Provide the (x, y) coordinate of the cell's center where the given text is located.  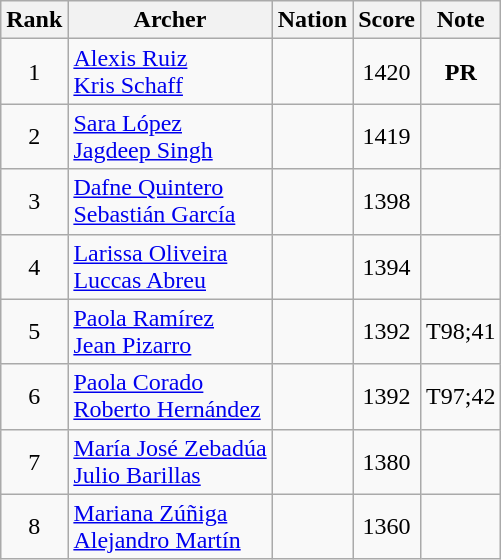
1380 (387, 462)
Alexis RuizKris Schaff (170, 72)
T98;41 (461, 332)
Paola RamírezJean Pizarro (170, 332)
PR (461, 72)
2 (34, 136)
Paola CoradoRoberto Hernández (170, 396)
Rank (34, 20)
Note (461, 20)
Score (387, 20)
4 (34, 266)
7 (34, 462)
1360 (387, 526)
1 (34, 72)
Nation (312, 20)
1394 (387, 266)
3 (34, 202)
Larissa OliveiraLuccas Abreu (170, 266)
María José ZebadúaJulio Barillas (170, 462)
5 (34, 332)
Mariana ZúñigaAlejandro Martín (170, 526)
Archer (170, 20)
1398 (387, 202)
T97;42 (461, 396)
1420 (387, 72)
Dafne QuinteroSebastián García (170, 202)
Sara LópezJagdeep Singh (170, 136)
8 (34, 526)
6 (34, 396)
1419 (387, 136)
